Search for the cell housing the specified text and yield its (x, y) center coordinate. 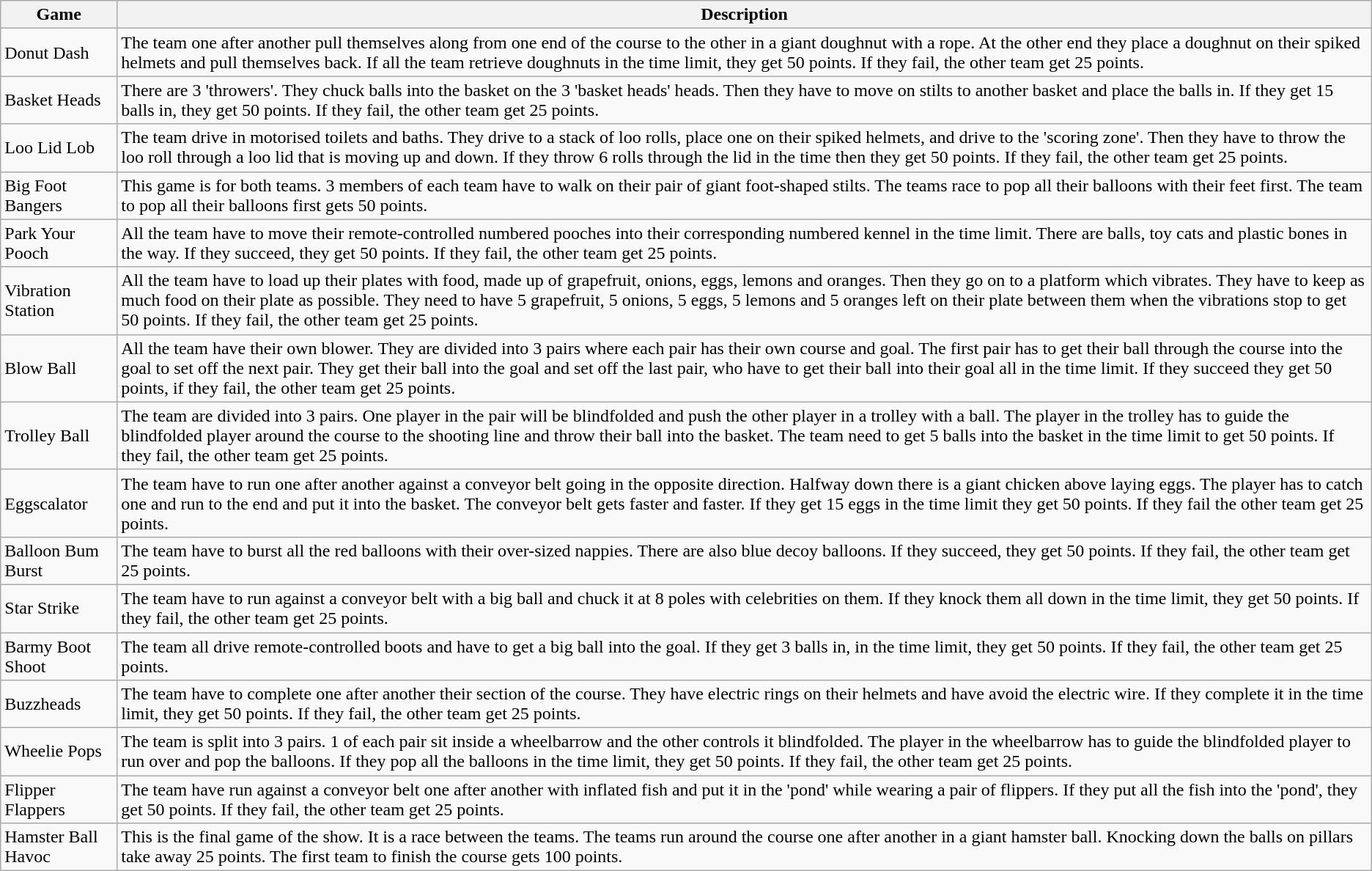
Barmy Boot Shoot (59, 655)
Wheelie Pops (59, 752)
Basket Heads (59, 100)
Hamster Ball Havoc (59, 848)
Game (59, 15)
Big Foot Bangers (59, 195)
Flipper Flappers (59, 799)
Eggscalator (59, 503)
Balloon Bum Burst (59, 560)
Vibration Station (59, 301)
Blow Ball (59, 368)
Donut Dash (59, 53)
Star Strike (59, 609)
Park Your Pooch (59, 243)
Trolley Ball (59, 435)
Description (745, 15)
Loo Lid Lob (59, 148)
Buzzheads (59, 704)
